Return (X, Y) of the center of cell containing provided text 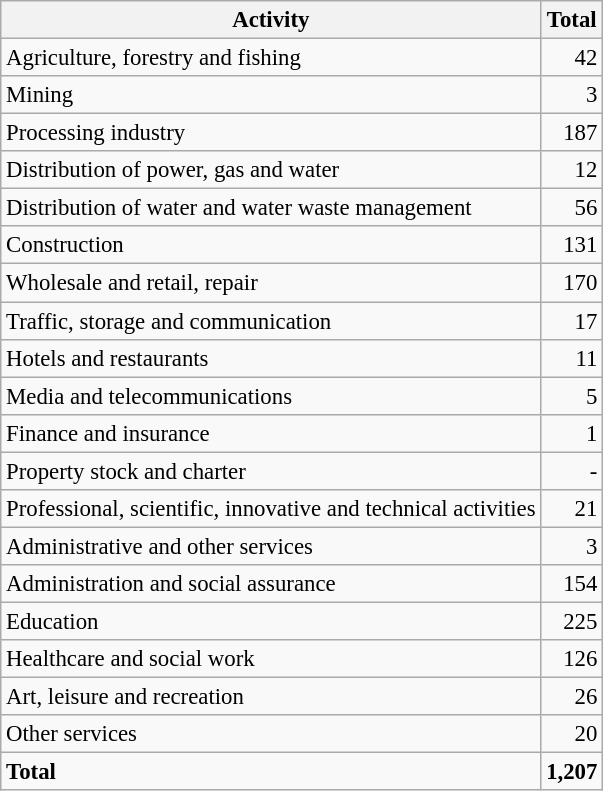
Property stock and charter (271, 471)
Wholesale and retail, repair (271, 283)
170 (572, 283)
Hotels and restaurants (271, 358)
1 (572, 433)
Construction (271, 245)
225 (572, 621)
Media and telecommunications (271, 396)
Healthcare and social work (271, 659)
187 (572, 133)
Administration and social assurance (271, 584)
17 (572, 321)
1,207 (572, 772)
Professional, scientific, innovative and technical activities (271, 509)
Processing industry (271, 133)
Education (271, 621)
Activity (271, 20)
Art, leisure and recreation (271, 697)
56 (572, 208)
11 (572, 358)
154 (572, 584)
12 (572, 170)
26 (572, 697)
42 (572, 58)
- (572, 471)
Mining (271, 95)
Agriculture, forestry and fishing (271, 58)
5 (572, 396)
20 (572, 734)
Administrative and other services (271, 546)
Distribution of power, gas and water (271, 170)
Finance and insurance (271, 433)
126 (572, 659)
131 (572, 245)
Other services (271, 734)
Traffic, storage and communication (271, 321)
Distribution of water and water waste management (271, 208)
21 (572, 509)
